Identify which cell holds the provided text, then report its [x, y] central coordinate. 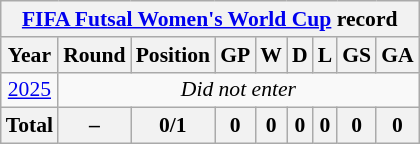
Did not enter [238, 90]
0/1 [173, 126]
GA [398, 55]
Year [30, 55]
– [94, 126]
Round [94, 55]
GS [356, 55]
Total [30, 126]
D [300, 55]
GP [235, 55]
W [271, 55]
2025 [30, 90]
Position [173, 55]
L [326, 55]
FIFA Futsal Women's World Cup record [210, 19]
